Output the (x, y) coordinate of the center of the cell containing the given text.  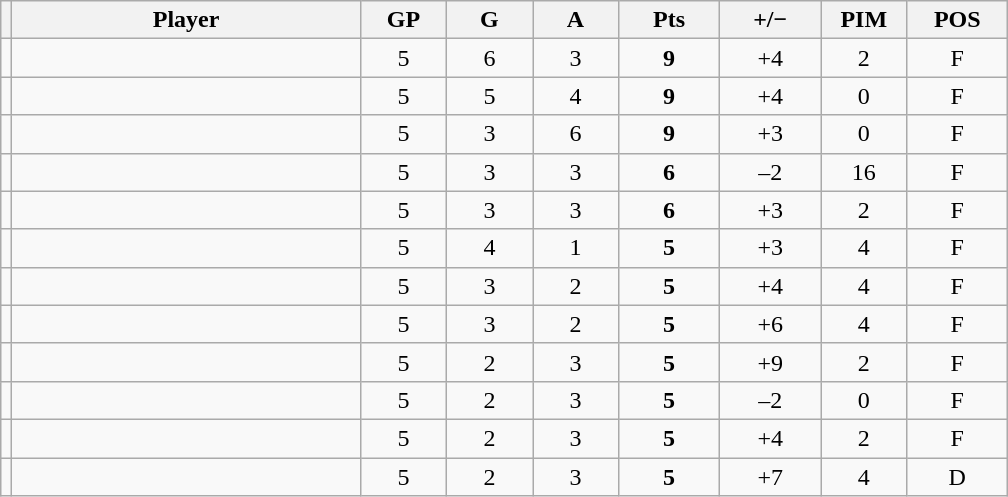
+9 (770, 362)
D (958, 477)
+6 (770, 324)
Player (186, 20)
PIM (864, 20)
+7 (770, 477)
1 (575, 248)
A (575, 20)
16 (864, 172)
G (489, 20)
POS (958, 20)
GP (403, 20)
+/− (770, 20)
Pts (670, 20)
